Locate the cell with the specified text and output its [x, y] center coordinate. 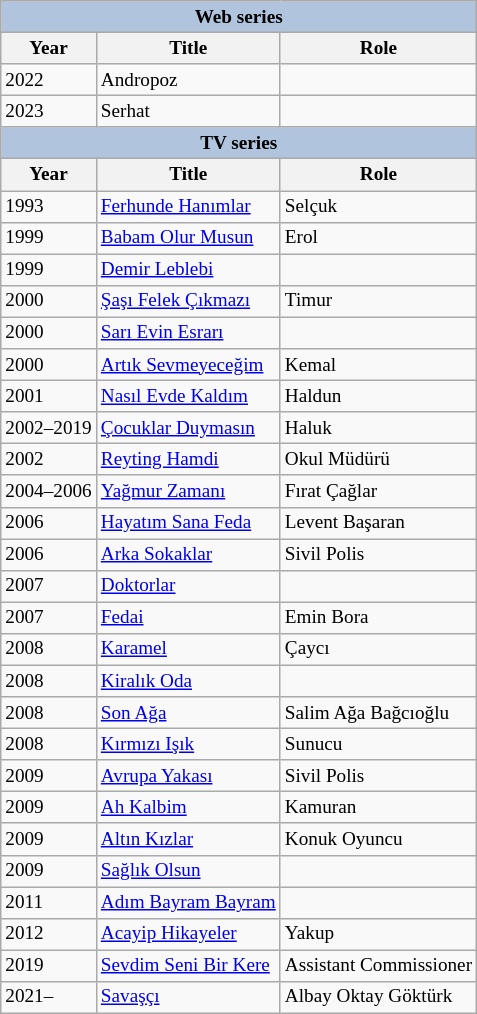
Yağmur Zamanı [188, 491]
2023 [49, 111]
Arka Sokaklar [188, 554]
Demir Leblebi [188, 270]
Haldun [378, 396]
Sunucu [378, 744]
Albay Oktay Göktürk [378, 997]
2011 [49, 902]
Savaşçı [188, 997]
Selçuk [378, 206]
Kamuran [378, 808]
2022 [49, 80]
2002 [49, 460]
Sağlık Olsun [188, 871]
Karamel [188, 649]
Levent Başaran [378, 523]
1993 [49, 206]
Babam Olur Musun [188, 238]
Çocuklar Duymasın [188, 428]
Okul Müdürü [378, 460]
Avrupa Yakası [188, 776]
Reyting Hamdi [188, 460]
2001 [49, 396]
Doktorlar [188, 586]
Ah Kalbim [188, 808]
Çaycı [378, 649]
2012 [49, 934]
Kemal [378, 365]
Kırmızı Işık [188, 744]
Fırat Çağlar [378, 491]
Acayip Hikayeler [188, 934]
Salim Ağa Bağcıoğlu [378, 713]
Artık Sevmeyeceğim [188, 365]
Emin Bora [378, 618]
Serhat [188, 111]
Şaşı Felek Çıkmazı [188, 301]
Son Ağa [188, 713]
Fedai [188, 618]
Altın Kızlar [188, 839]
Kiralık Oda [188, 681]
Ferhunde Hanımlar [188, 206]
Hayatım Sana Feda [188, 523]
TV series [239, 143]
Sarı Evin Esrarı [188, 333]
Adım Bayram Bayram [188, 902]
Timur [378, 301]
Nasıl Evde Kaldım [188, 396]
Sevdim Seni Bir Kere [188, 966]
Andropoz [188, 80]
Yakup [378, 934]
Haluk [378, 428]
Assistant Commissioner [378, 966]
2019 [49, 966]
Web series [239, 17]
Konuk Oyuncu [378, 839]
2004–2006 [49, 491]
Erol [378, 238]
2021– [49, 997]
2002–2019 [49, 428]
